Capture the cell that displays the provided text and extract its [x, y] central coordinate. 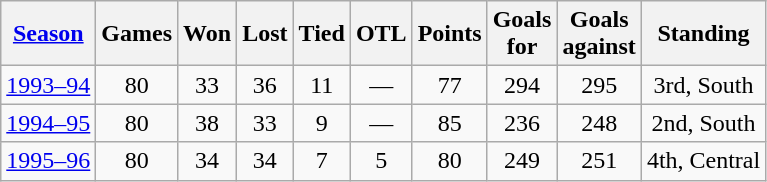
236 [522, 123]
5 [381, 161]
7 [322, 161]
77 [450, 85]
2nd, South [703, 123]
295 [599, 85]
249 [522, 161]
Won [208, 34]
Season [48, 34]
3rd, South [703, 85]
11 [322, 85]
294 [522, 85]
251 [599, 161]
38 [208, 123]
4th, Central [703, 161]
Goalsagainst [599, 34]
Tied [322, 34]
1993–94 [48, 85]
1994–95 [48, 123]
248 [599, 123]
9 [322, 123]
Lost [265, 34]
Goalsfor [522, 34]
1995–96 [48, 161]
Points [450, 34]
OTL [381, 34]
Games [137, 34]
36 [265, 85]
Standing [703, 34]
85 [450, 123]
